Scan for the cell matching the given text and deliver its [X, Y] coordinate at center. 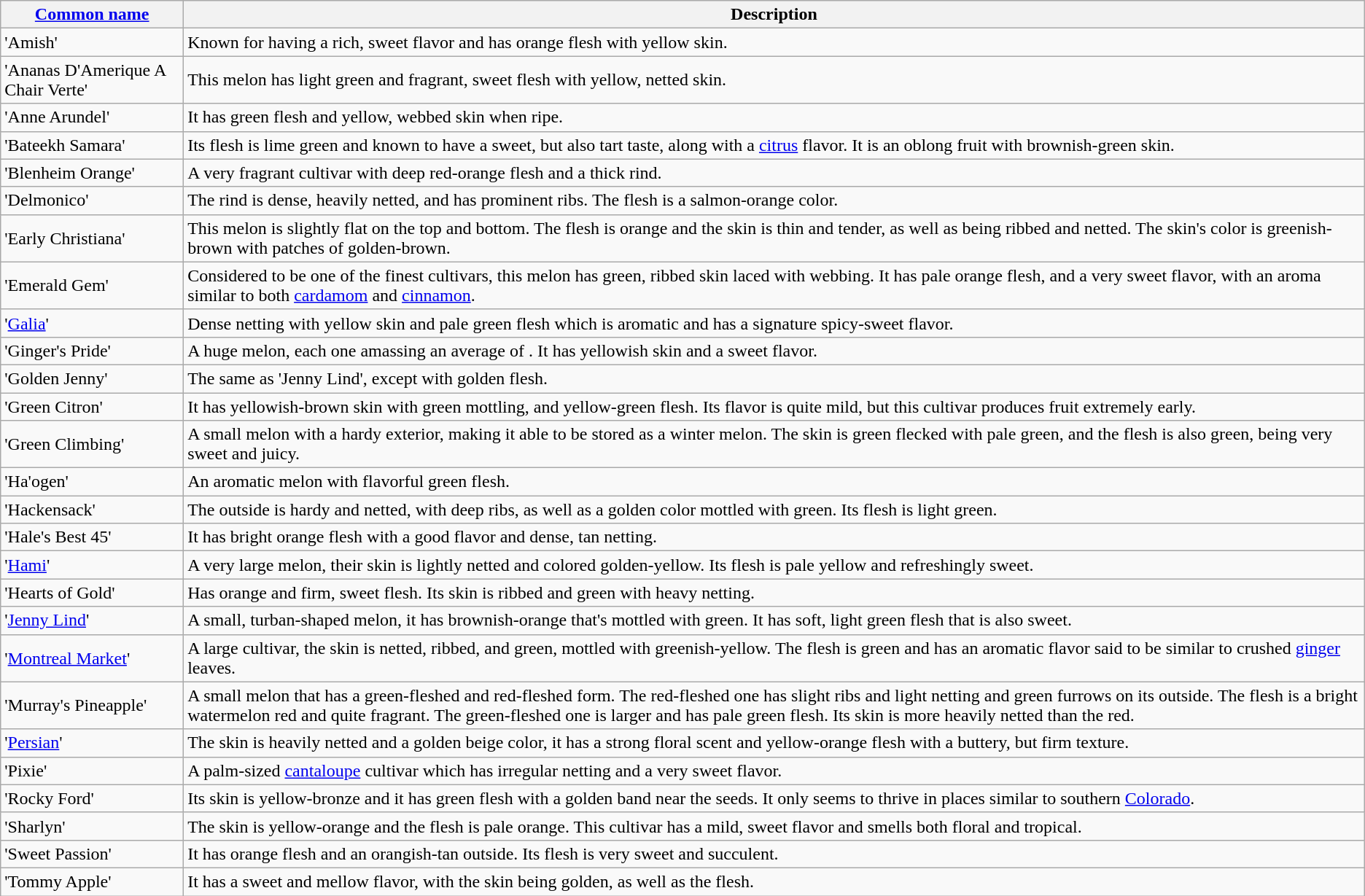
'Rocky Ford' [92, 798]
'Green Climbing' [92, 445]
'Galia' [92, 323]
'Ananas D'Amerique A Chair Verte' [92, 80]
The outside is hardy and netted, with deep ribs, as well as a golden color mottled with green. Its flesh is light green. [774, 510]
'Hackensack' [92, 510]
'Murray's Pineapple' [92, 706]
'Hearts of Gold' [92, 593]
The skin is yellow-orange and the flesh is pale orange. This cultivar has a mild, sweet flavor and smells both floral and tropical. [774, 826]
A very fragrant cultivar with deep red-orange flesh and a thick rind. [774, 173]
Has orange and firm, sweet flesh. Its skin is ribbed and green with heavy netting. [774, 593]
'Montreal Market' [92, 658]
It has green flesh and yellow, webbed skin when ripe. [774, 117]
'Delmonico' [92, 200]
'Hami' [92, 565]
The same as 'Jenny Lind', except with golden flesh. [774, 378]
'Jenny Lind' [92, 620]
Its flesh is lime green and known to have a sweet, but also tart taste, along with a citrus flavor. It is an oblong fruit with brownish-green skin. [774, 145]
It has a sweet and mellow flavor, with the skin being golden, as well as the flesh. [774, 881]
'Pixie' [92, 771]
Common name [92, 15]
Its skin is yellow-bronze and it has green flesh with a golden band near the seeds. It only seems to thrive in places similar to southern Colorado. [774, 798]
'Tommy Apple' [92, 881]
'Sweet Passion' [92, 854]
A huge melon, each one amassing an average of . It has yellowish skin and a sweet flavor. [774, 351]
It has bright orange flesh with a good flavor and dense, tan netting. [774, 537]
A small, turban-shaped melon, it has brownish-orange that's mottled with green. It has soft, light green flesh that is also sweet. [774, 620]
The skin is heavily netted and a golden beige color, it has a strong floral scent and yellow-orange flesh with a buttery, but firm texture. [774, 743]
Known for having a rich, sweet flavor and has orange flesh with yellow skin. [774, 42]
Dense netting with yellow skin and pale green flesh which is aromatic and has a signature spicy-sweet flavor. [774, 323]
A very large melon, their skin is lightly netted and colored golden-yellow. Its flesh is pale yellow and refreshingly sweet. [774, 565]
It has orange flesh and an orangish-tan outside. Its flesh is very sweet and succulent. [774, 854]
It has yellowish-brown skin with green mottling, and yellow-green flesh. Its flavor is quite mild, but this cultivar produces fruit extremely early. [774, 406]
'Persian' [92, 743]
'Golden Jenny' [92, 378]
'Emerald Gem' [92, 286]
An aromatic melon with flavorful green flesh. [774, 482]
This melon has light green and fragrant, sweet flesh with yellow, netted skin. [774, 80]
'Ha'ogen' [92, 482]
'Blenheim Orange' [92, 173]
'Hale's Best 45' [92, 537]
'Anne Arundel' [92, 117]
'Amish' [92, 42]
'Green Citron' [92, 406]
The rind is dense, heavily netted, and has prominent ribs. The flesh is a salmon-orange color. [774, 200]
'Sharlyn' [92, 826]
Description [774, 15]
'Early Christiana' [92, 238]
'Bateekh Samara' [92, 145]
'Ginger's Pride' [92, 351]
A palm-sized cantaloupe cultivar which has irregular netting and a very sweet flavor. [774, 771]
